Pinpoint the cell where the given text exists, returning its [x, y] midpoint coordinate. 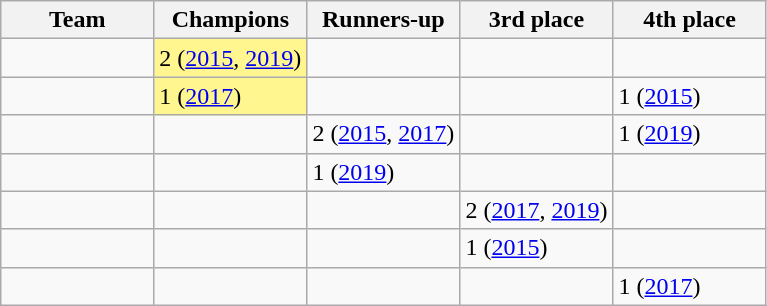
2 (2017, 2019) [536, 210]
2 (2015, 2019) [230, 58]
Champions [230, 20]
2 (2015, 2017) [384, 134]
4th place [690, 20]
Team [78, 20]
Runners-up [384, 20]
3rd place [536, 20]
